Search for the cell housing the specified text and yield its [X, Y] center coordinate. 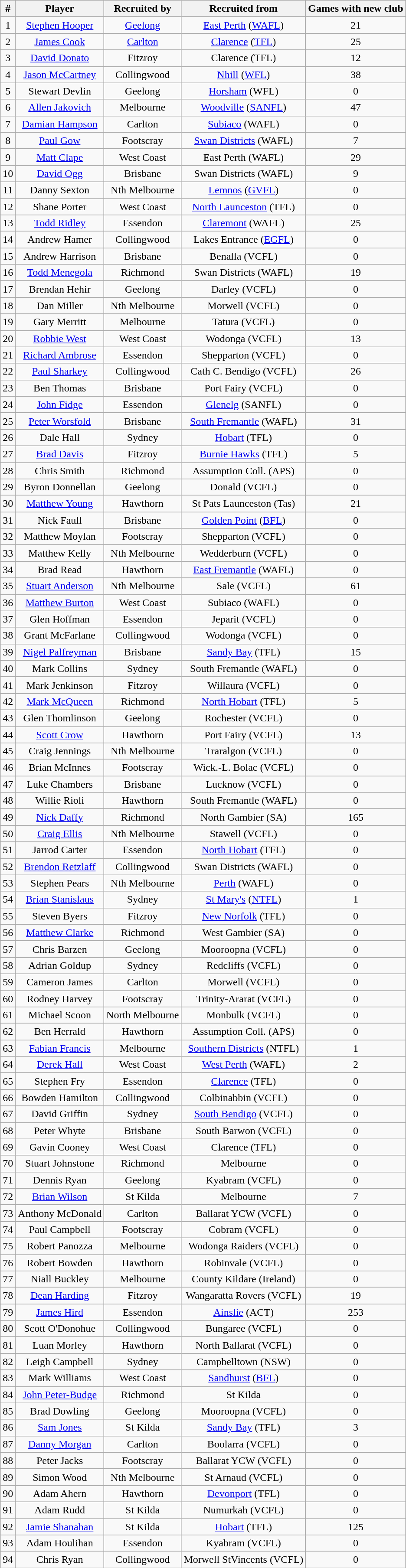
Brendan Hehir [60, 289]
43 [8, 718]
County Kildare (Ireland) [244, 1279]
Chris Barzen [60, 949]
88 [8, 1460]
Brad Read [60, 570]
Mark Jenkinson [60, 685]
North Gambier (SA) [244, 817]
75 [8, 1246]
Stuart Anderson [60, 586]
Andrew Hamer [60, 240]
Jamie Shanahan [60, 1526]
Leigh Campbell [60, 1362]
64 [8, 1065]
Craig Jennings [60, 751]
68 [8, 1131]
22 [8, 372]
Damian Hampson [60, 124]
27 [8, 454]
Chris Ryan [60, 1560]
23 [8, 388]
125 [356, 1526]
Robinvale (VCFL) [244, 1263]
24 [8, 404]
63 [8, 1048]
Traralgon (VCFL) [244, 751]
Matthew Moylan [60, 537]
Recruited by [143, 9]
Todd Ridley [60, 223]
North Ballarat (VCFL) [244, 1345]
Brendon Retzlaff [60, 867]
Gary Merritt [60, 322]
Craig Ellis [60, 834]
44 [8, 735]
Sale (VCFL) [244, 586]
Glen Hoffman [60, 619]
Redcliffs (VCFL) [244, 965]
69 [8, 1147]
St Mary's (NTFL) [244, 900]
Matthew Burton [60, 603]
253 [356, 1312]
Southern Districts (NTFL) [244, 1048]
Rochester (VCFL) [244, 718]
Devonport (TFL) [244, 1493]
45 [8, 751]
Boolarra (VCFL) [244, 1444]
94 [8, 1560]
Lemnos (GVFL) [244, 190]
77 [8, 1279]
Todd Menegola [60, 273]
James Hird [60, 1312]
St Arnaud (VCFL) [244, 1477]
Willaura (VCFL) [244, 685]
33 [8, 553]
Rodney Harvey [60, 998]
55 [8, 916]
35 [8, 586]
Nigel Palfreyman [60, 652]
93 [8, 1543]
Woodville (SANFL) [244, 108]
Recruited from [244, 9]
Benalla (VCFL) [244, 256]
Ben Herrald [60, 1032]
Lakes Entrance (EGFL) [244, 240]
Dennis Ryan [60, 1180]
Chris Smith [60, 470]
42 [8, 701]
Stewart Devlin [60, 91]
East Fremantle (WAFL) [244, 570]
32 [8, 537]
St Pats Launceston (Tas) [244, 504]
Wick.-L. Bolac (VCFL) [244, 768]
30 [8, 504]
Cobram (VCFL) [244, 1229]
Golden Point (BFL) [244, 520]
Adam Ahern [60, 1493]
Willie Rioli [60, 801]
Danny Morgan [60, 1444]
46 [8, 768]
50 [8, 834]
Peter Jacks [60, 1460]
Nick Faull [60, 520]
Shane Porter [60, 207]
41 [8, 685]
Brian Wilson [60, 1196]
Jeparit (VCFL) [244, 619]
Burnie Hawks (TFL) [244, 454]
6 [8, 108]
Adam Rudd [60, 1510]
Stawell (VCFL) [244, 834]
Fabian Francis [60, 1048]
Mark McQueen [60, 701]
Ben Thomas [60, 388]
Scott O'Donohue [60, 1329]
66 [8, 1098]
71 [8, 1180]
79 [8, 1312]
Bungaree (VCFL) [244, 1329]
Allen Jakovich [60, 108]
Derek Hall [60, 1065]
Tatura (VCFL) [244, 322]
83 [8, 1378]
Glen Thomlinson [60, 718]
80 [8, 1329]
Scott Crow [60, 735]
85 [8, 1411]
# [8, 9]
Wangaratta Rovers (VCFL) [244, 1296]
Matthew Clarke [60, 932]
Stuart Johnstone [60, 1164]
67 [8, 1114]
20 [8, 339]
Claremont (WAFL) [244, 223]
Paul Gow [60, 140]
Luan Morley [60, 1345]
40 [8, 668]
Stephen Fry [60, 1081]
81 [8, 1345]
Adrian Goldup [60, 965]
78 [8, 1296]
North Melbourne [143, 1015]
60 [8, 998]
Player [60, 9]
37 [8, 619]
Numurkah (VCFL) [244, 1510]
Sandhurst (BFL) [244, 1378]
165 [356, 817]
Peter Worsfold [60, 421]
Robert Bowden [60, 1263]
17 [8, 289]
Niall Buckley [60, 1279]
Mark Williams [60, 1378]
Jarrod Carter [60, 850]
David Donato [60, 58]
Brian McInnes [60, 768]
Jason McCartney [60, 75]
Anthony McDonald [60, 1213]
Dale Hall [60, 437]
James Cook [60, 42]
Glenelg (SANFL) [244, 404]
52 [8, 867]
Andrew Harrison [60, 256]
Brad Davis [60, 454]
59 [8, 982]
Wedderburn (VCFL) [244, 553]
Nick Daffy [60, 817]
Morwell StVincents (VCFL) [244, 1560]
Dan Miller [60, 306]
Paul Campbell [60, 1229]
8 [8, 140]
Dean Harding [60, 1296]
Donald (VCFL) [244, 487]
Bowden Hamilton [60, 1098]
82 [8, 1362]
92 [8, 1526]
72 [8, 1196]
Matt Clape [60, 157]
90 [8, 1493]
62 [8, 1032]
53 [8, 883]
Darley (VCFL) [244, 289]
South Barwon (VCFL) [244, 1131]
49 [8, 817]
Simon Wood [60, 1477]
84 [8, 1395]
Robert Panozza [60, 1246]
14 [8, 240]
39 [8, 652]
Sam Jones [60, 1428]
Brad Dowling [60, 1411]
87 [8, 1444]
Adam Houlihan [60, 1543]
Nhill (WFL) [244, 75]
David Ogg [60, 173]
86 [8, 1428]
10 [8, 173]
73 [8, 1213]
Robbie West [60, 339]
48 [8, 801]
54 [8, 900]
28 [8, 470]
West Perth (WAFL) [244, 1065]
South Bendigo (VCFL) [244, 1114]
Lucknow (VCFL) [244, 784]
Trinity-Ararat (VCFL) [244, 998]
Ainslie (ACT) [244, 1312]
West Gambier (SA) [244, 932]
16 [8, 273]
John Fidge [60, 404]
Cath C. Bendigo (VCFL) [244, 372]
Campbelltown (NSW) [244, 1362]
Games with new club [356, 9]
56 [8, 932]
Mark Collins [60, 668]
New Norfolk (TFL) [244, 916]
Peter Whyte [60, 1131]
65 [8, 1081]
Steven Byers [60, 916]
Matthew Young [60, 504]
4 [8, 75]
89 [8, 1477]
Wodonga Raiders (VCFL) [244, 1246]
Stephen Hooper [60, 25]
Monbulk (VCFL) [244, 1015]
34 [8, 570]
58 [8, 965]
Luke Chambers [60, 784]
Colbinabbin (VCFL) [244, 1098]
Paul Sharkey [60, 372]
11 [8, 190]
Cameron James [60, 982]
Grant McFarlane [60, 636]
Stephen Pears [60, 883]
David Griffin [60, 1114]
Byron Donnellan [60, 487]
Matthew Kelly [60, 553]
John Peter-Budge [60, 1395]
North Launceston (TFL) [244, 207]
51 [8, 850]
Perth (WAFL) [244, 883]
18 [8, 306]
Michael Scoon [60, 1015]
Brian Stanislaus [60, 900]
74 [8, 1229]
70 [8, 1164]
Richard Ambrose [60, 355]
76 [8, 1263]
36 [8, 603]
57 [8, 949]
91 [8, 1510]
Gavin Cooney [60, 1147]
Horsham (WFL) [244, 91]
Danny Sexton [60, 190]
